Detect which cell encompasses the target text, then output its (x, y) center coordinate. 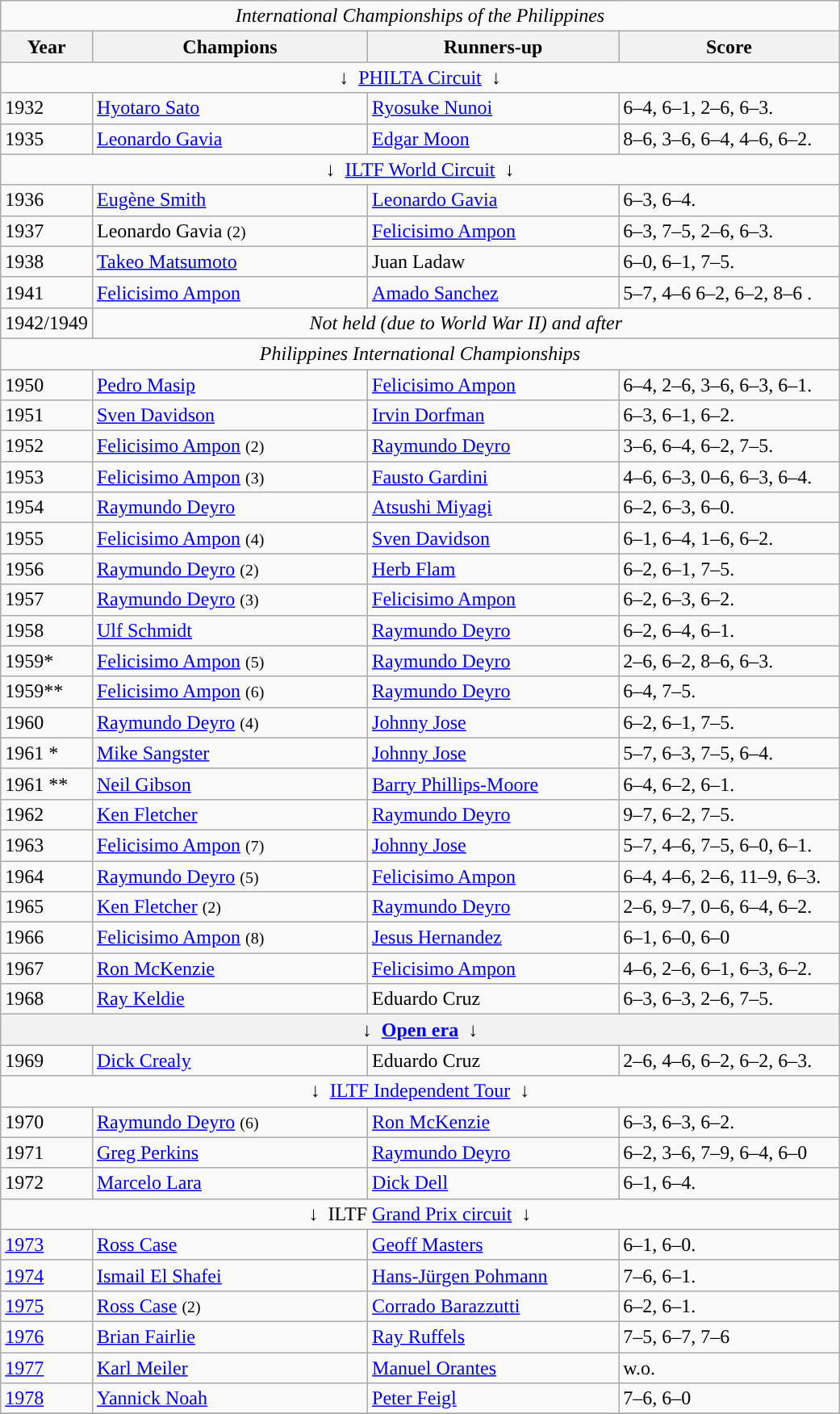
Takeo Matsumoto (229, 261)
1964 (47, 876)
Edgar Moon (494, 139)
Felicisimo Ampon (4) (229, 538)
Year (47, 47)
w.o. (729, 1368)
1963 (47, 845)
1976 (47, 1337)
6–4, 6–1, 2–6, 6–3. (729, 108)
6–3, 6–3, 6–2. (729, 1122)
6–2, 6–3, 6–0. (729, 508)
Felicisimo Ampon (3) (229, 477)
Amado Sanchez (494, 292)
Geoff Masters (494, 1245)
Marcelo Lara (229, 1183)
5–7, 4–6, 7–5, 6–0, 6–1. (729, 845)
↓ ILTF Grand Prix circuit ↓ (420, 1214)
6–4, 7–5. (729, 692)
Felicisimo Ampon (2) (229, 446)
6–2, 3–6, 7–9, 6–4, 6–0 (729, 1153)
6–1, 6–0. (729, 1245)
Dick Dell (494, 1183)
Barry Phillips-Moore (494, 784)
6–2, 6–3, 6–2. (729, 600)
1966 (47, 938)
7–5, 6–7, 7–6 (729, 1337)
6–1, 6–4, 1–6, 6–2. (729, 538)
Ray Keldie (229, 999)
Ken Fletcher (229, 814)
↓ PHILTA Circuit ↓ (420, 77)
1967 (47, 968)
Ross Case (229, 1245)
1959** (47, 692)
1971 (47, 1153)
6–3, 6–3, 2–6, 7–5. (729, 999)
1962 (47, 814)
Karl Meiler (229, 1368)
6–3, 7–5, 2–6, 6–3. (729, 231)
1975 (47, 1306)
↓ ILTF World Circuit ↓ (420, 169)
Raymundo Deyro (5) (229, 876)
5–7, 6–3, 7–5, 6–4. (729, 753)
Not held (due to World War II) and after (466, 323)
6–2, 6–4, 6–1. (729, 630)
Runners-up (494, 47)
Felicisimo Ampon (5) (229, 661)
1932 (47, 108)
4–6, 2–6, 6–1, 6–3, 6–2. (729, 968)
1960 (47, 722)
↓ Open era ↓ (420, 1030)
9–7, 6–2, 7–5. (729, 814)
1937 (47, 231)
1936 (47, 200)
1977 (47, 1368)
1956 (47, 569)
2–6, 6–2, 8–6, 6–3. (729, 661)
1935 (47, 139)
1969 (47, 1060)
6–4, 4–6, 2–6, 11–9, 6–3. (729, 876)
2–6, 9–7, 0–6, 6–4, 6–2. (729, 907)
1953 (47, 477)
6–4, 2–6, 3–6, 6–3, 6–1. (729, 385)
Raymundo Deyro (4) (229, 722)
Mike Sangster (229, 753)
6–2, 6–1. (729, 1306)
1972 (47, 1183)
5–7, 4–6 6–2, 6–2, 8–6 . (729, 292)
1950 (47, 385)
1957 (47, 600)
7–6, 6–0 (729, 1399)
1973 (47, 1245)
1938 (47, 261)
Greg Perkins (229, 1153)
1961 ** (47, 784)
1942/1949 (47, 323)
6–0, 6–1, 7–5. (729, 261)
6–3, 6–1, 6–2. (729, 416)
7–6, 6–1. (729, 1275)
6–4, 6–2, 6–1. (729, 784)
1965 (47, 907)
Yannick Noah (229, 1399)
1974 (47, 1275)
Herb Flam (494, 569)
Hyotaro Sato (229, 108)
Raymundo Deyro (6) (229, 1122)
6–1, 6–0, 6–0 (729, 938)
Juan Ladaw (494, 261)
1941 (47, 292)
6–1, 6–4. (729, 1183)
Ray Ruffels (494, 1337)
8–6, 3–6, 6–4, 4–6, 6–2. (729, 139)
Irvin Dorfman (494, 416)
1958 (47, 630)
Ken Fletcher (2) (229, 907)
Atsushi Miyagi (494, 508)
Raymundo Deyro (2) (229, 569)
1954 (47, 508)
1951 (47, 416)
1968 (47, 999)
1961 * (47, 753)
Ryosuke Nunoi (494, 108)
Brian Fairlie (229, 1337)
Felicisimo Ampon (7) (229, 845)
1978 (47, 1399)
Jesus Hernandez (494, 938)
Pedro Masip (229, 385)
Philippines International Championships (420, 353)
Raymundo Deyro (3) (229, 600)
Leonardo Gavia (2) (229, 231)
Peter Feigl (494, 1399)
Ross Case (2) (229, 1306)
1959* (47, 661)
Ulf Schmidt (229, 630)
1952 (47, 446)
↓ ILTF Independent Tour ↓ (420, 1091)
International Championships of the Philippines (420, 16)
Fausto Gardini (494, 477)
Eugène Smith (229, 200)
Ismail El Shafei (229, 1275)
4–6, 6–3, 0–6, 6–3, 6–4. (729, 477)
3–6, 6–4, 6–2, 7–5. (729, 446)
Felicisimo Ampon (6) (229, 692)
Champions (229, 47)
1970 (47, 1122)
Dick Crealy (229, 1060)
1955 (47, 538)
Felicisimo Ampon (8) (229, 938)
Hans-Jürgen Pohmann (494, 1275)
Manuel Orantes (494, 1368)
6–3, 6–4. (729, 200)
Score (729, 47)
2–6, 4–6, 6–2, 6–2, 6–3. (729, 1060)
Corrado Barazzutti (494, 1306)
Neil Gibson (229, 784)
